Extract the (X, Y) coordinate from the center of the cell holding the provided text.  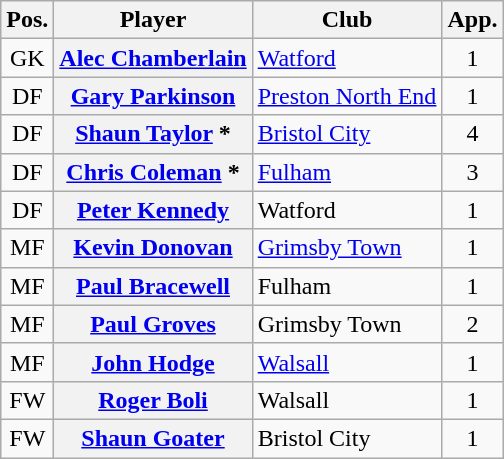
3 (472, 172)
Shaun Taylor * (153, 134)
Peter Kennedy (153, 210)
Pos. (28, 20)
Paul Bracewell (153, 286)
Paul Groves (153, 324)
Player (153, 20)
Chris Coleman * (153, 172)
4 (472, 134)
Roger Boli (153, 400)
Alec Chamberlain (153, 58)
App. (472, 20)
GK (28, 58)
Club (347, 20)
Preston North End (347, 96)
John Hodge (153, 362)
Gary Parkinson (153, 96)
Kevin Donovan (153, 248)
Shaun Goater (153, 438)
2 (472, 324)
